For the text-containing cell, return its midpoint in [x, y] coordinate format. 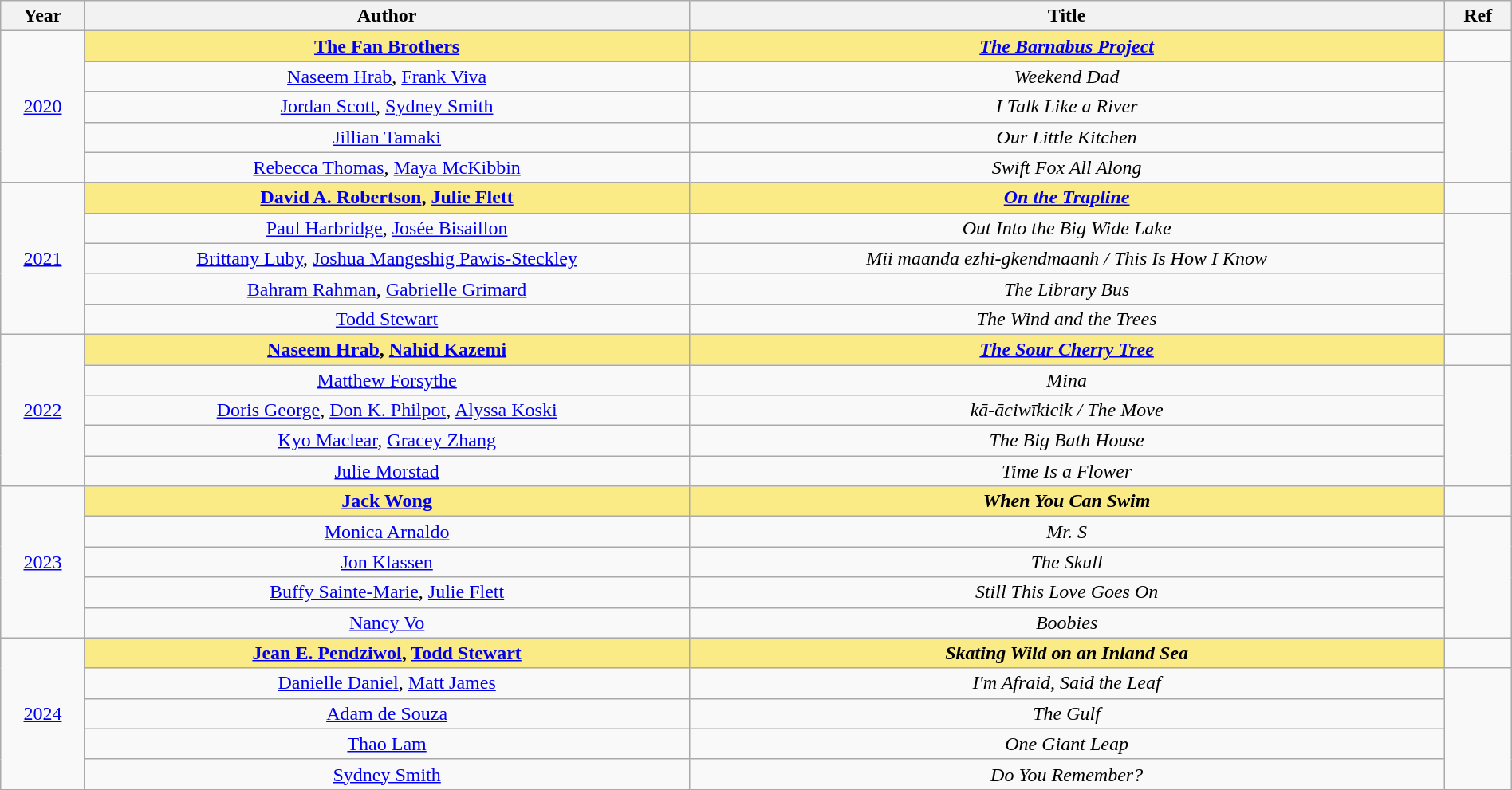
Monica Arnaldo [387, 532]
kā-āciwīkicik / The Move [1067, 411]
Brittany Luby, Joshua Mangeshig Pawis-Steckley [387, 258]
Nancy Vo [387, 623]
2024 [43, 713]
I'm Afraid, Said the Leaf [1067, 683]
The Sour Cherry Tree [1067, 349]
The Barnabus Project [1067, 46]
Kyo Maclear, Gracey Zhang [387, 441]
Todd Stewart [387, 319]
The Wind and the Trees [1067, 319]
Do You Remember? [1067, 774]
Weekend Dad [1067, 77]
Mina [1067, 380]
The Skull [1067, 562]
Our Little Kitchen [1067, 137]
Jean E. Pendziwol, Todd Stewart [387, 653]
The Fan Brothers [387, 46]
Naseem Hrab, Frank Viva [387, 77]
Boobies [1067, 623]
Naseem Hrab, Nahid Kazemi [387, 349]
Rebecca Thomas, Maya McKibbin [387, 167]
David A. Robertson, Julie Flett [387, 198]
When You Can Swim [1067, 501]
Ref [1478, 16]
Author [387, 16]
Sydney Smith [387, 774]
Adam de Souza [387, 713]
The Library Bus [1067, 289]
Bahram Rahman, Gabrielle Grimard [387, 289]
On the Trapline [1067, 198]
Jillian Tamaki [387, 137]
Jon Klassen [387, 562]
Julie Morstad [387, 471]
Thao Lam [387, 744]
Mr. S [1067, 532]
Jordan Scott, Sydney Smith [387, 107]
Still This Love Goes On [1067, 592]
Title [1067, 16]
Out Into the Big Wide Lake [1067, 228]
2021 [43, 258]
2020 [43, 107]
Skating Wild on an Inland Sea [1067, 653]
The Gulf [1067, 713]
Swift Fox All Along [1067, 167]
One Giant Leap [1067, 744]
2023 [43, 562]
Year [43, 16]
Buffy Sainte-Marie, Julie Flett [387, 592]
Doris George, Don K. Philpot, Alyssa Koski [387, 411]
Danielle Daniel, Matt James [387, 683]
2022 [43, 410]
Jack Wong [387, 501]
I Talk Like a River [1067, 107]
The Big Bath House [1067, 441]
Matthew Forsythe [387, 380]
Paul Harbridge, Josée Bisaillon [387, 228]
Time Is a Flower [1067, 471]
Mii maanda ezhi-gkendmaanh / This Is How I Know [1067, 258]
